Return the (x, y) coordinate for the center point of the cell that contains the specified text.  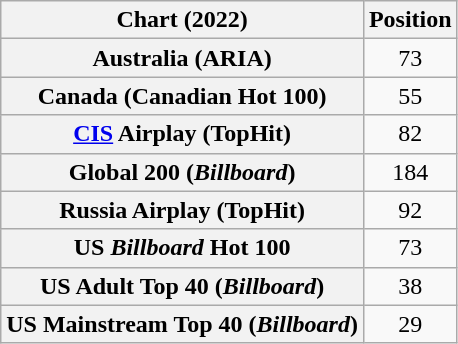
Position (410, 20)
92 (410, 210)
55 (410, 96)
Australia (ARIA) (182, 58)
82 (410, 134)
29 (410, 324)
184 (410, 172)
US Billboard Hot 100 (182, 248)
Chart (2022) (182, 20)
US Mainstream Top 40 (Billboard) (182, 324)
CIS Airplay (TopHit) (182, 134)
Global 200 (Billboard) (182, 172)
38 (410, 286)
US Adult Top 40 (Billboard) (182, 286)
Canada (Canadian Hot 100) (182, 96)
Russia Airplay (TopHit) (182, 210)
